Locate the cell with the specified text and output its [X, Y] center coordinate. 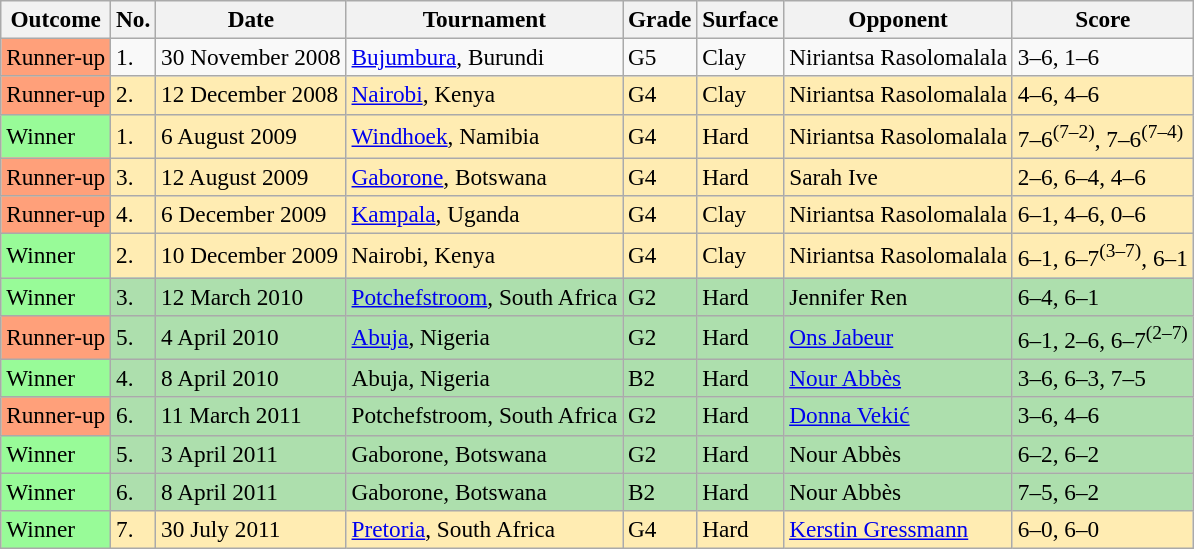
12 August 2009 [251, 177]
8 April 2010 [251, 378]
6–4, 6–1 [1102, 296]
7–6(7–2), 7–6(7–4) [1102, 136]
30 November 2008 [251, 57]
6 December 2009 [251, 214]
10 December 2009 [251, 255]
Surface [740, 19]
Jennifer Ren [898, 296]
Pretoria, South Africa [484, 529]
6–1, 2–6, 6–7(2–7) [1102, 337]
Grade [660, 19]
No. [134, 19]
Opponent [898, 19]
4 April 2010 [251, 337]
Score [1102, 19]
G5 [660, 57]
30 July 2011 [251, 529]
Date [251, 19]
6 August 2009 [251, 136]
3–6, 6–3, 7–5 [1102, 378]
7–5, 6–2 [1102, 491]
12 March 2010 [251, 296]
Kerstin Gressmann [898, 529]
6–0, 6–0 [1102, 529]
12 December 2008 [251, 95]
Outcome [56, 19]
3 April 2011 [251, 454]
4–6, 4–6 [1102, 95]
6–1, 6–7(3–7), 6–1 [1102, 255]
7. [134, 529]
Ons Jabeur [898, 337]
6–1, 4–6, 0–6 [1102, 214]
2–6, 6–4, 4–6 [1102, 177]
11 March 2011 [251, 416]
3–6, 1–6 [1102, 57]
Sarah Ive [898, 177]
Kampala, Uganda [484, 214]
6–2, 6–2 [1102, 454]
Donna Vekić [898, 416]
Bujumbura, Burundi [484, 57]
Tournament [484, 19]
3–6, 4–6 [1102, 416]
8 April 2011 [251, 491]
Windhoek, Namibia [484, 136]
